Determine the (X, Y) coordinate at the center of the cell enclosing the given text.  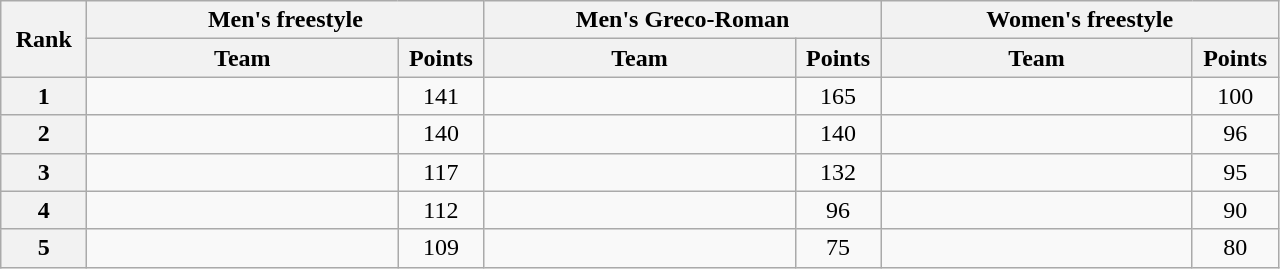
90 (1235, 210)
3 (44, 172)
Rank (44, 39)
1 (44, 96)
4 (44, 210)
109 (441, 248)
117 (441, 172)
100 (1235, 96)
165 (838, 96)
Men's freestyle (286, 20)
5 (44, 248)
95 (1235, 172)
141 (441, 96)
Women's freestyle (1080, 20)
2 (44, 134)
132 (838, 172)
112 (441, 210)
75 (838, 248)
Men's Greco-Roman (682, 20)
80 (1235, 248)
